Determine the [X, Y] coordinate at the center of the cell enclosing the given text.  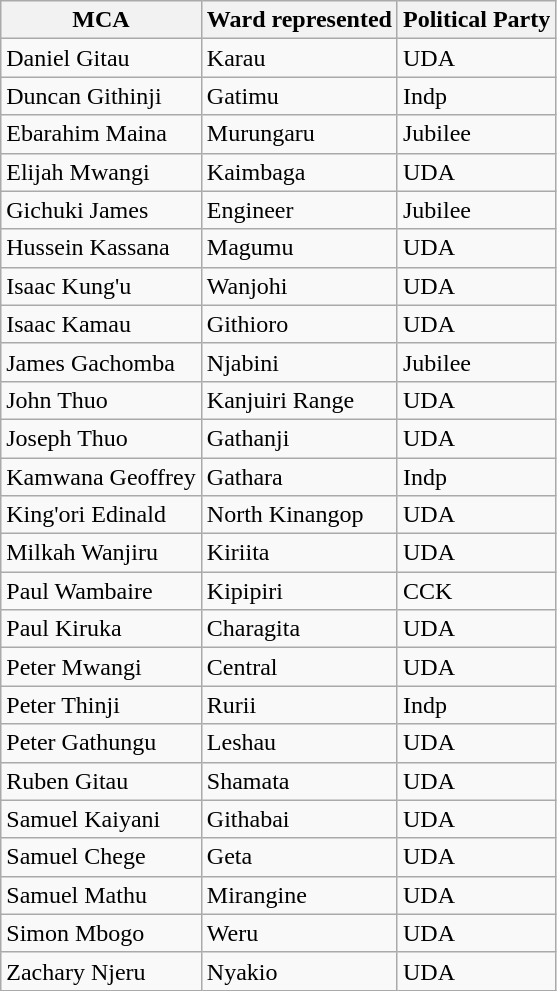
North Kinangop [299, 515]
Isaac Kamau [102, 324]
Peter Mwangi [102, 667]
Gathara [299, 477]
Njabini [299, 362]
King'ori Edinald [102, 515]
Karau [299, 58]
Daniel Gitau [102, 58]
Shamata [299, 781]
Weru [299, 933]
Kamwana Geoffrey [102, 477]
Samuel Mathu [102, 895]
Nyakio [299, 971]
Kiriita [299, 553]
Gichuki James [102, 210]
Peter Thinji [102, 705]
Engineer [299, 210]
MCA [102, 20]
Ward represented [299, 20]
Paul Wambaire [102, 591]
Leshau [299, 743]
Isaac Kung'u [102, 286]
Murungaru [299, 134]
James Gachomba [102, 362]
Githioro [299, 324]
Mirangine [299, 895]
Rurii [299, 705]
Ruben Gitau [102, 781]
Magumu [299, 248]
CCK [476, 591]
Duncan Githinji [102, 96]
John Thuo [102, 400]
Kaimbaga [299, 172]
Political Party [476, 20]
Kipipiri [299, 591]
Paul Kiruka [102, 629]
Gathanji [299, 438]
Samuel Kaiyani [102, 819]
Central [299, 667]
Elijah Mwangi [102, 172]
Ebarahim Maina [102, 134]
Geta [299, 857]
Hussein Kassana [102, 248]
Simon Mbogo [102, 933]
Zachary Njeru [102, 971]
Samuel Chege [102, 857]
Peter Gathungu [102, 743]
Gatimu [299, 96]
Joseph Thuo [102, 438]
Kanjuiri Range [299, 400]
Charagita [299, 629]
Milkah Wanjiru [102, 553]
Wanjohi [299, 286]
Githabai [299, 819]
